Find where the given text appears and provide that cell's center as (x, y) coordinate. 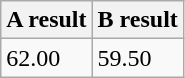
62.00 (46, 58)
B result (138, 20)
59.50 (138, 58)
A result (46, 20)
